Search for the cell housing the specified text and yield its (X, Y) center coordinate. 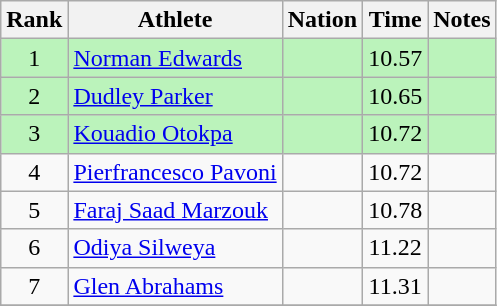
Dudley Parker (175, 96)
Glen Abrahams (175, 286)
Athlete (175, 20)
10.78 (396, 210)
11.31 (396, 286)
5 (34, 210)
11.22 (396, 248)
1 (34, 58)
10.57 (396, 58)
Time (396, 20)
3 (34, 134)
Pierfrancesco Pavoni (175, 172)
Rank (34, 20)
10.65 (396, 96)
Notes (462, 20)
Kouadio Otokpa (175, 134)
Faraj Saad Marzouk (175, 210)
Norman Edwards (175, 58)
Odiya Silweya (175, 248)
2 (34, 96)
Nation (322, 20)
7 (34, 286)
6 (34, 248)
4 (34, 172)
